Locate the cell with the specified text and output its (x, y) center coordinate. 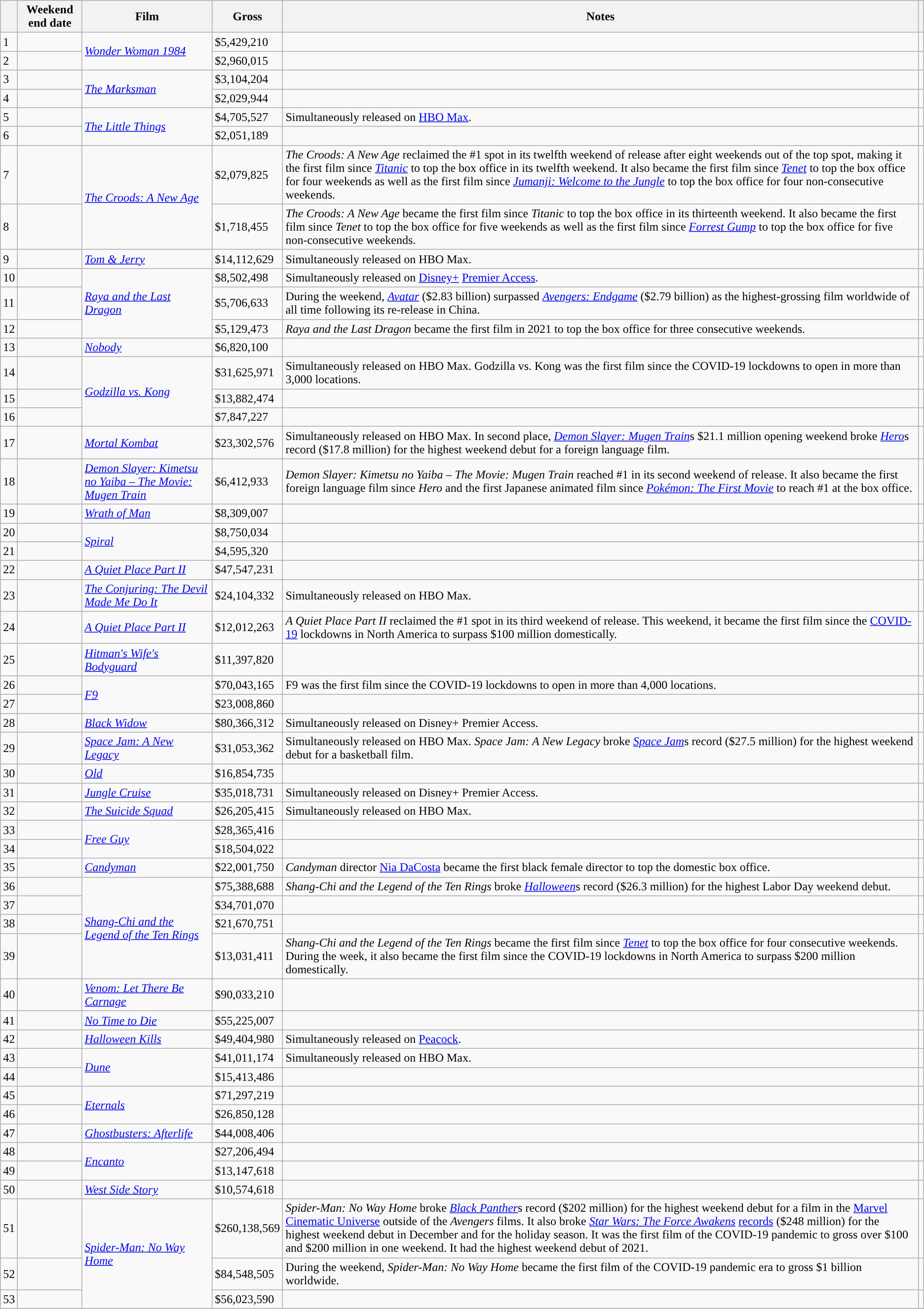
The Suicide Squad (147, 811)
$80,366,312 (248, 722)
Demon Slayer: Kimetsu no Yaiba – The Movie: Mugen Train (147, 481)
19 (9, 514)
$5,706,633 (248, 303)
Old (147, 774)
6 (9, 136)
$26,205,415 (248, 811)
Weekend end date (50, 17)
3 (9, 79)
$47,547,231 (248, 570)
16 (9, 417)
Candyman (147, 868)
$23,302,576 (248, 442)
$5,429,210 (248, 42)
$70,043,165 (248, 685)
$27,206,494 (248, 1152)
48 (9, 1152)
$31,053,362 (248, 749)
Eternals (147, 1105)
18 (9, 481)
$84,548,505 (248, 1274)
34 (9, 849)
37 (9, 905)
$260,138,569 (248, 1229)
$2,079,825 (248, 175)
45 (9, 1096)
17 (9, 442)
Simultaneously released on Peacock. (600, 1039)
2 (9, 61)
Raya and the Last Dragon became the first film in 2021 to top the box office for three consecutive weekends. (600, 328)
Shang-Chi and the Legend of the Ten Rings (147, 928)
9 (9, 259)
31 (9, 793)
8 (9, 227)
$2,051,189 (248, 136)
49 (9, 1171)
$2,960,015 (248, 61)
Black Widow (147, 722)
5 (9, 117)
$3,104,204 (248, 79)
$6,412,933 (248, 481)
The Croods: A New Age (147, 198)
51 (9, 1229)
No Time to Die (147, 1020)
27 (9, 704)
Simultaneously released on HBO Max. Godzilla vs. Kong was the first film since the COVID-19 lockdowns to open in more than 3,000 locations. (600, 373)
$90,033,210 (248, 994)
Spiral (147, 542)
40 (9, 994)
$10,574,618 (248, 1190)
$22,001,750 (248, 868)
Notes (600, 17)
Free Guy (147, 839)
$6,820,100 (248, 348)
$2,029,944 (248, 98)
$26,850,128 (248, 1114)
$23,008,860 (248, 704)
10 (9, 278)
F9 (147, 694)
$55,225,007 (248, 1020)
The Little Things (147, 126)
Film (147, 17)
14 (9, 373)
$4,705,527 (248, 117)
Wrath of Man (147, 514)
12 (9, 328)
47 (9, 1133)
52 (9, 1274)
$21,670,751 (248, 924)
46 (9, 1114)
$1,718,455 (248, 227)
30 (9, 774)
Dune (147, 1067)
Shang-Chi and the Legend of the Ten Rings broke Halloweens record ($26.3 million) for the highest Labor Day weekend debut. (600, 886)
42 (9, 1039)
Godzilla vs. Kong (147, 392)
29 (9, 749)
$35,018,731 (248, 793)
38 (9, 924)
41 (9, 1020)
$15,413,486 (248, 1077)
$7,847,227 (248, 417)
15 (9, 398)
Wonder Woman 1984 (147, 51)
Raya and the Last Dragon (147, 303)
$49,404,980 (248, 1039)
Space Jam: A New Legacy (147, 749)
1 (9, 42)
Mortal Kombat (147, 442)
$75,388,688 (248, 886)
$31,625,971 (248, 373)
Venom: Let There Be Carnage (147, 994)
$13,147,618 (248, 1171)
33 (9, 830)
28 (9, 722)
The Conjuring: The Devil Made Me Do It (147, 595)
Candyman director Nia DaCosta became the first black female director to top the domestic box office. (600, 868)
23 (9, 595)
F9 was the first film since the COVID-19 lockdowns to open in more than 4,000 locations. (600, 685)
50 (9, 1190)
Ghostbusters: Afterlife (147, 1133)
36 (9, 886)
13 (9, 348)
7 (9, 175)
$34,701,070 (248, 905)
24 (9, 627)
$18,504,022 (248, 849)
$13,882,474 (248, 398)
44 (9, 1077)
$44,008,406 (248, 1133)
Gross (248, 17)
22 (9, 570)
53 (9, 1299)
Tom & Jerry (147, 259)
$71,297,219 (248, 1096)
43 (9, 1058)
$5,129,473 (248, 328)
During the weekend, Spider-Man: No Way Home became the first film of the COVID-19 pandemic era to gross $1 billion worldwide. (600, 1274)
Encanto (147, 1161)
11 (9, 303)
The Marksman (147, 89)
$12,012,263 (248, 627)
32 (9, 811)
4 (9, 98)
$4,595,320 (248, 551)
Hitman's Wife's Bodyguard (147, 660)
35 (9, 868)
Spider-Man: No Way Home (147, 1254)
$16,854,735 (248, 774)
Nobody (147, 348)
25 (9, 660)
$56,023,590 (248, 1299)
$14,112,629 (248, 259)
Halloween Kills (147, 1039)
20 (9, 532)
39 (9, 956)
$41,011,174 (248, 1058)
$11,397,820 (248, 660)
West Side Story (147, 1190)
26 (9, 685)
21 (9, 551)
$24,104,332 (248, 595)
$8,309,007 (248, 514)
$28,365,416 (248, 830)
Jungle Cruise (147, 793)
$8,502,498 (248, 278)
$8,750,034 (248, 532)
$13,031,411 (248, 956)
